Detect which cell encompasses the target text, then output its [X, Y] center coordinate. 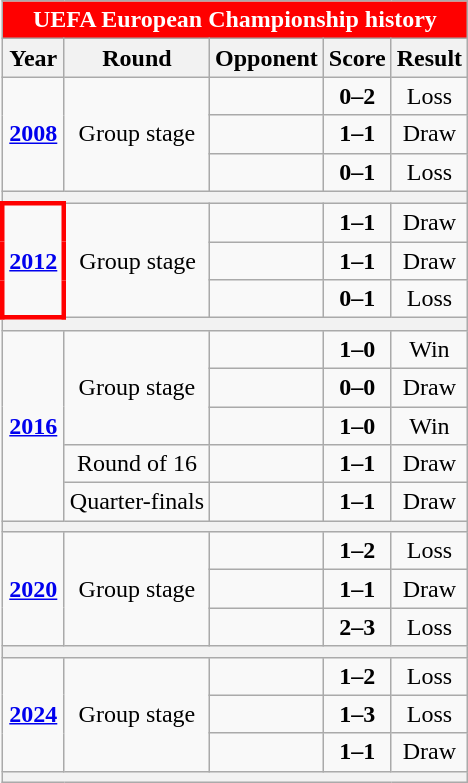
2008 [33, 134]
Score [357, 58]
2020 [33, 589]
2016 [33, 425]
Quarter-finals [136, 502]
UEFA European Championship history [234, 20]
Opponent [267, 58]
0–2 [357, 96]
Round [136, 58]
2–3 [357, 627]
Result [429, 58]
0–0 [357, 387]
2012 [33, 261]
Year [33, 58]
2024 [33, 714]
Round of 16 [136, 464]
1–3 [357, 714]
